Extract the (x, y) coordinate from the center of the cell holding the provided text.  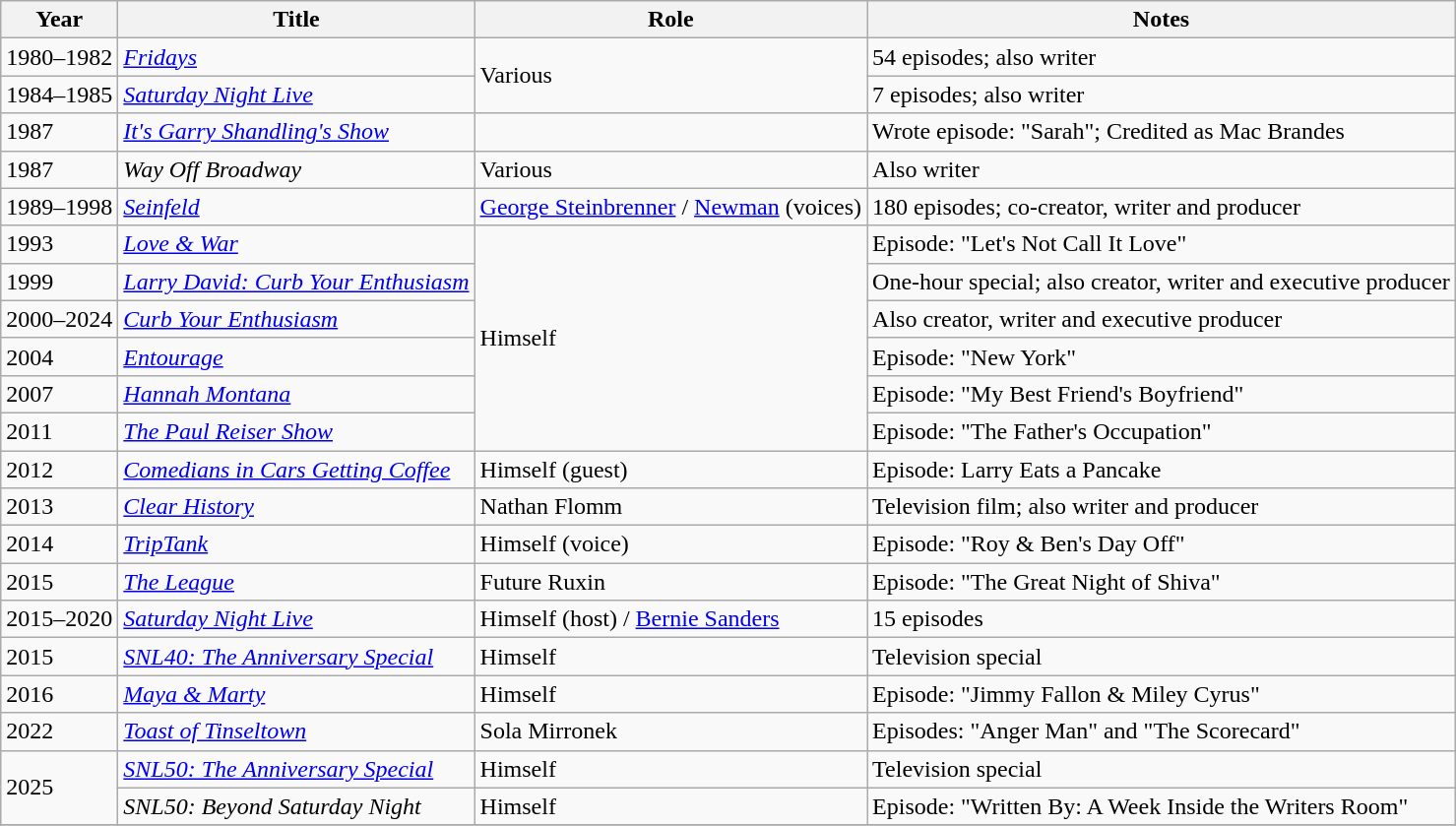
2025 (59, 788)
Way Off Broadway (296, 169)
2007 (59, 394)
Episode: Larry Eats a Pancake (1162, 470)
2012 (59, 470)
Episodes: "Anger Man" and "The Scorecard" (1162, 731)
Episode: "The Great Night of Shiva" (1162, 582)
Title (296, 20)
Episode: "New York" (1162, 356)
George Steinbrenner / Newman (voices) (671, 207)
2014 (59, 544)
Future Ruxin (671, 582)
Year (59, 20)
Also creator, writer and executive producer (1162, 319)
1993 (59, 244)
TripTank (296, 544)
The Paul Reiser Show (296, 431)
Episode: "Roy & Ben's Day Off" (1162, 544)
SNL50: The Anniversary Special (296, 769)
180 episodes; co-creator, writer and producer (1162, 207)
SNL40: The Anniversary Special (296, 657)
Larry David: Curb Your Enthusiasm (296, 282)
Television film; also writer and producer (1162, 507)
Notes (1162, 20)
2004 (59, 356)
Himself (voice) (671, 544)
Episode: "Written By: A Week Inside the Writers Room" (1162, 806)
The League (296, 582)
Entourage (296, 356)
One-hour special; also creator, writer and executive producer (1162, 282)
Love & War (296, 244)
2022 (59, 731)
Episode: "Let's Not Call It Love" (1162, 244)
Clear History (296, 507)
54 episodes; also writer (1162, 57)
1989–1998 (59, 207)
2011 (59, 431)
Maya & Marty (296, 694)
Role (671, 20)
15 episodes (1162, 619)
Episode: "Jimmy Fallon & Miley Cyrus" (1162, 694)
Nathan Flomm (671, 507)
Hannah Montana (296, 394)
1984–1985 (59, 95)
Curb Your Enthusiasm (296, 319)
Wrote episode: "Sarah"; Credited as Mac Brandes (1162, 132)
1999 (59, 282)
Toast of Tinseltown (296, 731)
7 episodes; also writer (1162, 95)
2013 (59, 507)
2015–2020 (59, 619)
2000–2024 (59, 319)
Episode: "My Best Friend's Boyfriend" (1162, 394)
Seinfeld (296, 207)
Fridays (296, 57)
It's Garry Shandling's Show (296, 132)
Sola Mirronek (671, 731)
Also writer (1162, 169)
Himself (host) / Bernie Sanders (671, 619)
2016 (59, 694)
SNL50: Beyond Saturday Night (296, 806)
Episode: "The Father's Occupation" (1162, 431)
1980–1982 (59, 57)
Comedians in Cars Getting Coffee (296, 470)
Himself (guest) (671, 470)
